Capture the cell that displays the provided text and extract its [X, Y] central coordinate. 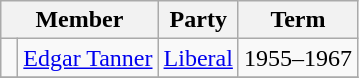
Liberal [198, 58]
1955–1967 [298, 58]
Member [80, 20]
Edgar Tanner [88, 58]
Term [298, 20]
Party [198, 20]
